Locate the cell with the specified text and output its (x, y) center coordinate. 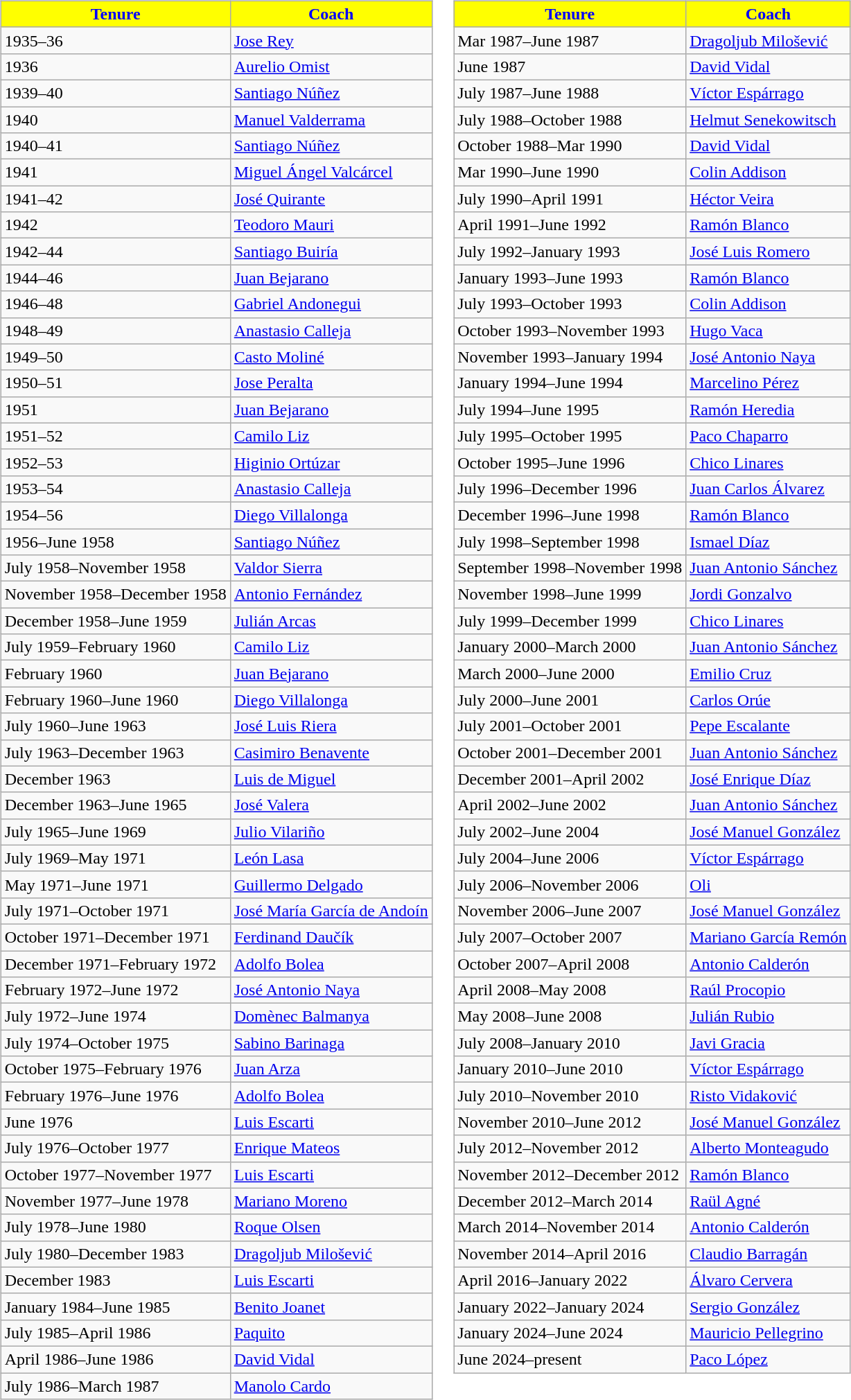
Jose Rey (331, 40)
Manolo Cardo (331, 1385)
1954–56 (115, 515)
Raúl Procopio (769, 990)
July 1988–October 1988 (570, 120)
November 1977–June 1978 (115, 1201)
1940–41 (115, 146)
October 1993–November 1993 (570, 331)
May 2008–June 2008 (570, 1017)
July 1987–June 1988 (570, 93)
Héctor Veira (769, 199)
Raül Agné (769, 1201)
January 2022–January 2024 (570, 1306)
Emilio Cruz (769, 674)
Luis de Miguel (331, 779)
October 1988–Mar 1990 (570, 146)
Juan Carlos Álvarez (769, 489)
July 2010–November 2010 (570, 1096)
November 1998–June 1999 (570, 595)
June 2024–present (570, 1359)
July 2006–November 2006 (570, 884)
Casimiro Benavente (331, 753)
July 1971–October 1971 (115, 911)
January 1994–June 1994 (570, 383)
1951–52 (115, 436)
1935–36 (115, 40)
April 2016–January 2022 (570, 1280)
December 1996–June 1998 (570, 515)
July 2008–January 2010 (570, 1043)
July 1999–December 1999 (570, 621)
Risto Vidaković (769, 1096)
Mauricio Pellegrino (769, 1333)
1951 (115, 410)
October 2001–December 2001 (570, 753)
Helmut Senekowitsch (769, 120)
Alberto Monteagudo (769, 1148)
November 2006–June 2007 (570, 911)
February 1972–June 1972 (115, 990)
José Luis Romero (769, 252)
José María García de Andoín (331, 911)
Mariano García Remón (769, 937)
July 1965–June 1969 (115, 832)
Julio Vilariño (331, 832)
Domènec Balmanya (331, 1017)
1942–44 (115, 252)
Mar 1987–June 1987 (570, 40)
Álvaro Cervera (769, 1280)
1950–51 (115, 383)
June 1976 (115, 1122)
July 2002–June 2004 (570, 832)
January 2000–March 2000 (570, 647)
1941–42 (115, 199)
Mar 1990–June 1990 (570, 173)
1956–June 1958 (115, 541)
July 1963–December 1963 (115, 753)
March 2014–November 2014 (570, 1227)
July 2004–June 2006 (570, 858)
Guillermo Delgado (331, 884)
July 1969–May 1971 (115, 858)
Gabriel Andonegui (331, 304)
October 1971–December 1971 (115, 937)
Valdor Sierra (331, 568)
Juan Arza (331, 1069)
July 1959–February 1960 (115, 647)
April 1986–June 1986 (115, 1359)
Sabino Barinaga (331, 1043)
July 1990–April 1991 (570, 199)
Santiago Buiría (331, 252)
July 1972–June 1974 (115, 1017)
1941 (115, 173)
July 1992–January 1993 (570, 252)
Benito Joanet (331, 1306)
Claudio Barragán (769, 1254)
July 1993–October 1993 (570, 304)
January 2010–June 2010 (570, 1069)
Javi Gracia (769, 1043)
December 1971–February 1972 (115, 964)
1953–54 (115, 489)
Hugo Vaca (769, 331)
Aurelio Omist (331, 67)
July 1998–September 1998 (570, 541)
December 1983 (115, 1280)
1936 (115, 67)
José Luis Riera (331, 726)
July 2012–November 2012 (570, 1148)
Julián Rubio (769, 1017)
October 1975–February 1976 (115, 1069)
November 2014–April 2016 (570, 1254)
September 1998–November 1998 (570, 568)
July 2001–October 2001 (570, 726)
José Quirante (331, 199)
1952–53 (115, 462)
July 2000–June 2001 (570, 700)
February 1960–June 1960 (115, 700)
July 1974–October 1975 (115, 1043)
Paco López (769, 1359)
December 2001–April 2002 (570, 779)
November 1993–January 1994 (570, 357)
February 1960 (115, 674)
January 1993–June 1993 (570, 278)
Roque Olsen (331, 1227)
December 2012–March 2014 (570, 1201)
July 1976–October 1977 (115, 1148)
1946–48 (115, 304)
July 1994–June 1995 (570, 410)
July 1958–November 1958 (115, 568)
Oli (769, 884)
Antonio Fernández (331, 595)
Manuel Valderrama (331, 120)
November 2010–June 2012 (570, 1122)
Julián Arcas (331, 621)
Enrique Mateos (331, 1148)
Mariano Moreno (331, 1201)
1944–46 (115, 278)
January 2024–June 2024 (570, 1333)
December 1963–June 1965 (115, 805)
December 1958–June 1959 (115, 621)
July 1996–December 1996 (570, 489)
July 2007–October 2007 (570, 937)
Miguel Ángel Valcárcel (331, 173)
Teodoro Mauri (331, 225)
January 1984–June 1985 (115, 1306)
April 1991–June 1992 (570, 225)
Jose Peralta (331, 383)
April 2002–June 2002 (570, 805)
Casto Moliné (331, 357)
December 1963 (115, 779)
February 1976–June 1976 (115, 1096)
March 2000–June 2000 (570, 674)
June 1987 (570, 67)
Carlos Orúe (769, 700)
April 2008–May 2008 (570, 990)
May 1971–June 1971 (115, 884)
Paco Chaparro (769, 436)
July 1960–June 1963 (115, 726)
July 1995–October 1995 (570, 436)
October 1977–November 1977 (115, 1175)
1949–50 (115, 357)
July 1986–March 1987 (115, 1385)
1948–49 (115, 331)
Ismael Díaz (769, 541)
Sergio González (769, 1306)
Pepe Escalante (769, 726)
Marcelino Pérez (769, 383)
Ramón Heredia (769, 410)
October 2007–April 2008 (570, 964)
José Enrique Díaz (769, 779)
León Lasa (331, 858)
July 1978–June 1980 (115, 1227)
Higinio Ortúzar (331, 462)
November 1958–December 1958 (115, 595)
1942 (115, 225)
Jordi Gonzalvo (769, 595)
1939–40 (115, 93)
July 1980–December 1983 (115, 1254)
Paquito (331, 1333)
José Valera (331, 805)
July 1985–April 1986 (115, 1333)
Ferdinand Daučík (331, 937)
1940 (115, 120)
November 2012–December 2012 (570, 1175)
October 1995–June 1996 (570, 462)
